Provide the [x, y] coordinate of the cell's center where the given text is located.  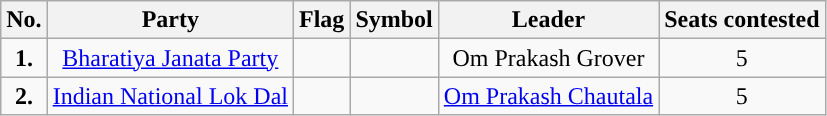
Symbol [394, 20]
Om Prakash Chautala [548, 96]
Bharatiya Janata Party [170, 58]
Flag [321, 20]
2. [24, 96]
Indian National Lok Dal [170, 96]
Seats contested [742, 20]
Leader [548, 20]
Party [170, 20]
1. [24, 58]
Om Prakash Grover [548, 58]
No. [24, 20]
